Identify which cell holds the provided text, then report its [X, Y] central coordinate. 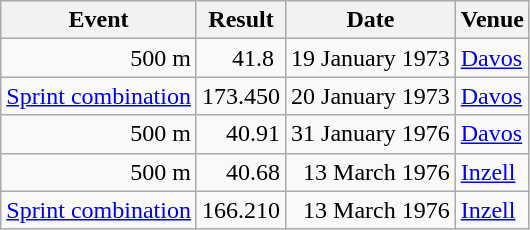
40.91 [240, 134]
Date [371, 20]
Event [99, 20]
Venue [492, 20]
31 January 1976 [371, 134]
41.8 [240, 58]
19 January 1973 [371, 58]
166.210 [240, 210]
Result [240, 20]
20 January 1973 [371, 96]
173.450 [240, 96]
40.68 [240, 172]
